Identify which cell holds the provided text, then report its [x, y] central coordinate. 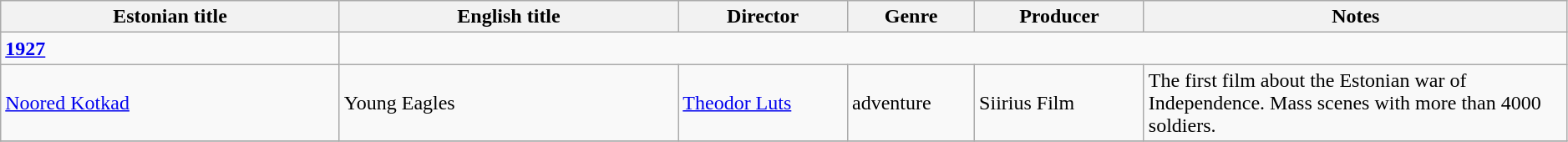
Noored Kotkad [170, 103]
adventure [911, 103]
Estonian title [170, 17]
Director [764, 17]
English title [509, 17]
Siirius Film [1059, 103]
Producer [1059, 17]
Genre [911, 17]
Theodor Luts [764, 103]
1927 [170, 48]
Notes [1355, 17]
The first film about the Estonian war of Independence. Mass scenes with more than 4000 soldiers. [1355, 103]
Young Eagles [509, 103]
